Provide the (x, y) coordinate of the cell's center where the given text is located.  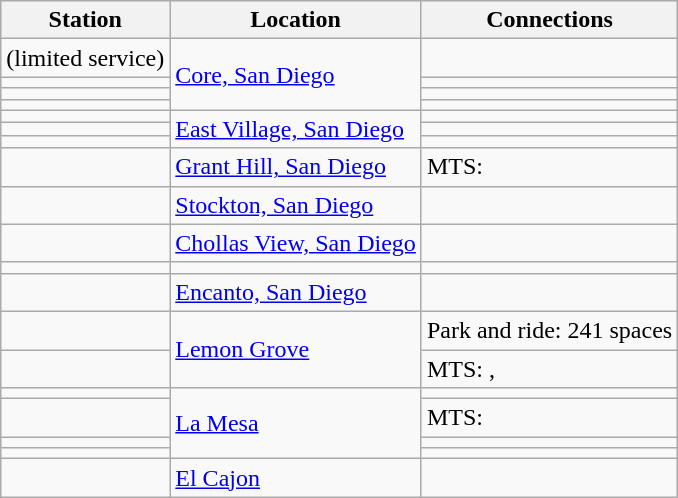
East Village, San Diego (296, 129)
MTS: , (549, 369)
Lemon Grove (296, 349)
Park and ride: 241 spaces (549, 330)
Stockton, San Diego (296, 205)
Station (86, 20)
Chollas View, San Diego (296, 243)
Encanto, San Diego (296, 292)
La Mesa (296, 424)
Core, San Diego (296, 74)
El Cajon (296, 478)
(limited service) (86, 58)
Connections (549, 20)
Location (296, 20)
Grant Hill, San Diego (296, 167)
